From the cell containing the given text, extract its center point as [X, Y] coordinate. 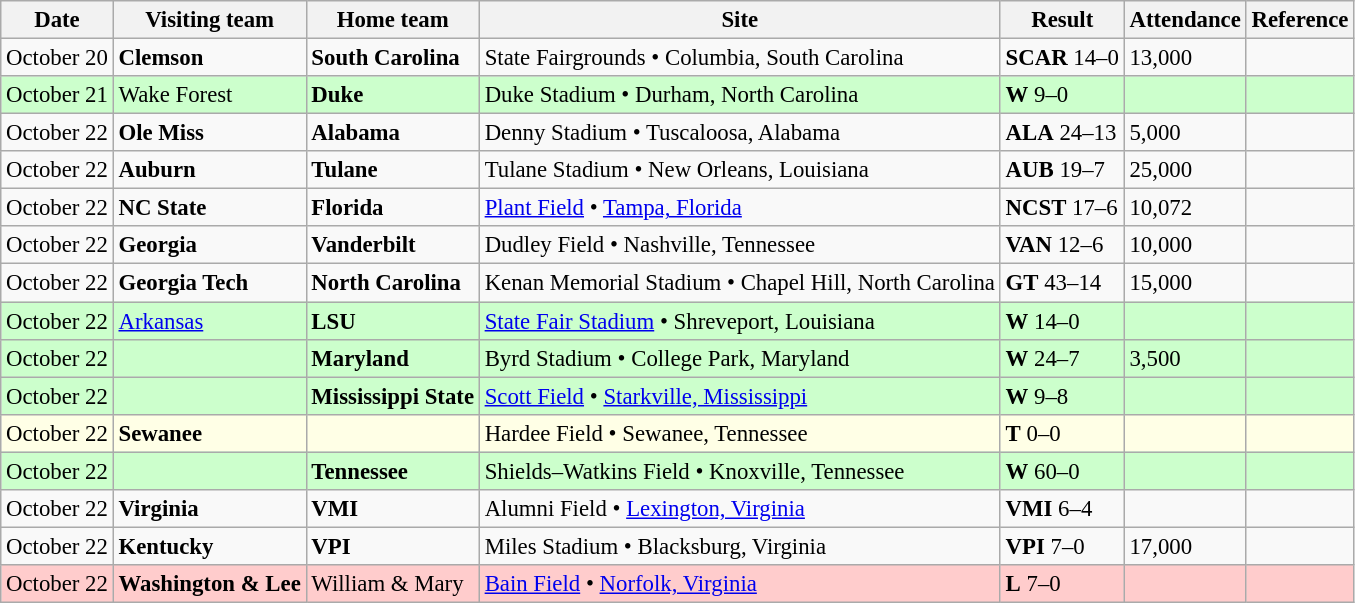
Arkansas [210, 321]
Georgia [210, 245]
NC State [210, 208]
VMI 6–4 [1062, 509]
October 20 [57, 58]
Denny Stadium • Tuscaloosa, Alabama [740, 133]
SCAR 14–0 [1062, 58]
LSU [392, 321]
October 21 [57, 95]
State Fairgrounds • Columbia, South Carolina [740, 58]
State Fair Stadium • Shreveport, Louisiana [740, 321]
NCST 17–6 [1062, 208]
Hardee Field • Sewanee, Tennessee [740, 433]
3,500 [1185, 358]
GT 43–14 [1062, 283]
Auburn [210, 170]
5,000 [1185, 133]
South Carolina [392, 58]
Home team [392, 20]
Reference [1300, 20]
Duke Stadium • Durham, North Carolina [740, 95]
W 9–8 [1062, 396]
L 7–0 [1062, 584]
W 60–0 [1062, 471]
Visiting team [210, 20]
Attendance [1185, 20]
W 14–0 [1062, 321]
Florida [392, 208]
Result [1062, 20]
Byrd Stadium • College Park, Maryland [740, 358]
Alumni Field • Lexington, Virginia [740, 509]
Vanderbilt [392, 245]
13,000 [1185, 58]
William & Mary [392, 584]
10,072 [1185, 208]
Tennessee [392, 471]
15,000 [1185, 283]
Virginia [210, 509]
AUB 19–7 [1062, 170]
Bain Field • Norfolk, Virginia [740, 584]
North Carolina [392, 283]
Tulane [392, 170]
Miles Stadium • Blacksburg, Virginia [740, 546]
Duke [392, 95]
Georgia Tech [210, 283]
Washington & Lee [210, 584]
VPI 7–0 [1062, 546]
ALA 24–13 [1062, 133]
Date [57, 20]
Site [740, 20]
17,000 [1185, 546]
Sewanee [210, 433]
Kentucky [210, 546]
VAN 12–6 [1062, 245]
Clemson [210, 58]
VPI [392, 546]
Mississippi State [392, 396]
W 24–7 [1062, 358]
Tulane Stadium • New Orleans, Louisiana [740, 170]
VMI [392, 509]
Maryland [392, 358]
Kenan Memorial Stadium • Chapel Hill, North Carolina [740, 283]
Alabama [392, 133]
Dudley Field • Nashville, Tennessee [740, 245]
W 9–0 [1062, 95]
10,000 [1185, 245]
T 0–0 [1062, 433]
Wake Forest [210, 95]
Ole Miss [210, 133]
25,000 [1185, 170]
Shields–Watkins Field • Knoxville, Tennessee [740, 471]
Scott Field • Starkville, Mississippi [740, 396]
Plant Field • Tampa, Florida [740, 208]
